Capture the cell that displays the provided text and extract its [X, Y] central coordinate. 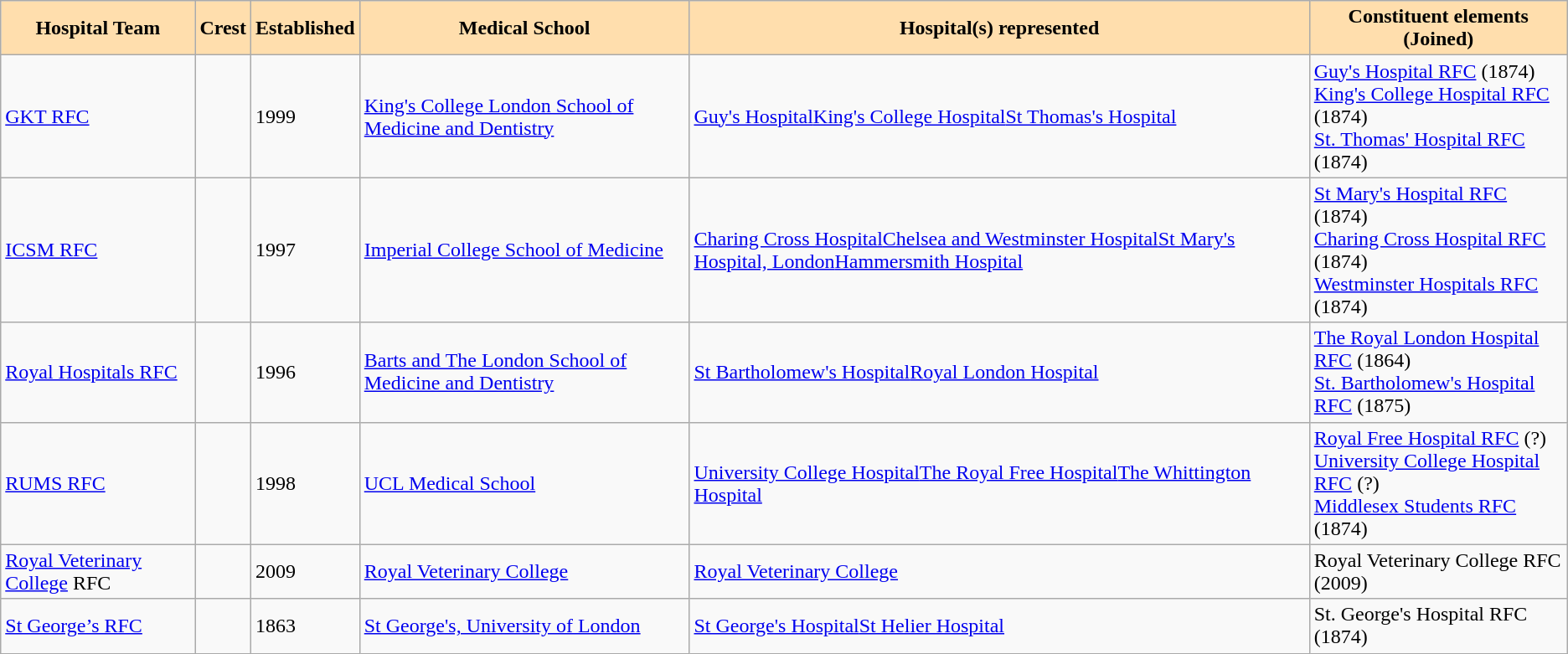
Guy's HospitalKing's College HospitalSt Thomas's Hospital [999, 116]
1997 [305, 250]
St Bartholomew's HospitalRoyal London Hospital [999, 372]
St George’s RFC [98, 626]
1999 [305, 116]
UCL Medical School [524, 483]
1863 [305, 626]
Guy's Hospital RFC (1874)King's College Hospital RFC (1874)St. Thomas' Hospital RFC (1874) [1438, 116]
GKT RFC [98, 116]
RUMS RFC [98, 483]
St. George's Hospital RFC (1874) [1438, 626]
St Mary's Hospital RFC (1874)Charing Cross Hospital RFC (1874)Westminster Hospitals RFC (1874) [1438, 250]
Royal Hospitals RFC [98, 372]
Royal Veterinary College RFC (2009) [1438, 571]
Hospital Team [98, 28]
The Royal London Hospital RFC (1864)St. Bartholomew's Hospital RFC (1875) [1438, 372]
1996 [305, 372]
ICSM RFC [98, 250]
Royal Free Hospital RFC (?)University College Hospital RFC (?)Middlesex Students RFC (1874) [1438, 483]
King's College London School of Medicine and Dentistry [524, 116]
2009 [305, 571]
University College HospitalThe Royal Free HospitalThe Whittington Hospital [999, 483]
Medical School [524, 28]
Constituent elements (Joined) [1438, 28]
Royal Veterinary College RFC [98, 571]
Crest [223, 28]
1998 [305, 483]
Hospital(s) represented [999, 28]
Barts and The London School of Medicine and Dentistry [524, 372]
St George's HospitalSt Helier Hospital [999, 626]
Charing Cross HospitalChelsea and Westminster HospitalSt Mary's Hospital, LondonHammersmith Hospital [999, 250]
St George's, University of London [524, 626]
Established [305, 28]
Imperial College School of Medicine [524, 250]
